Extract the [x, y] coordinate from the center of the cell holding the provided text.  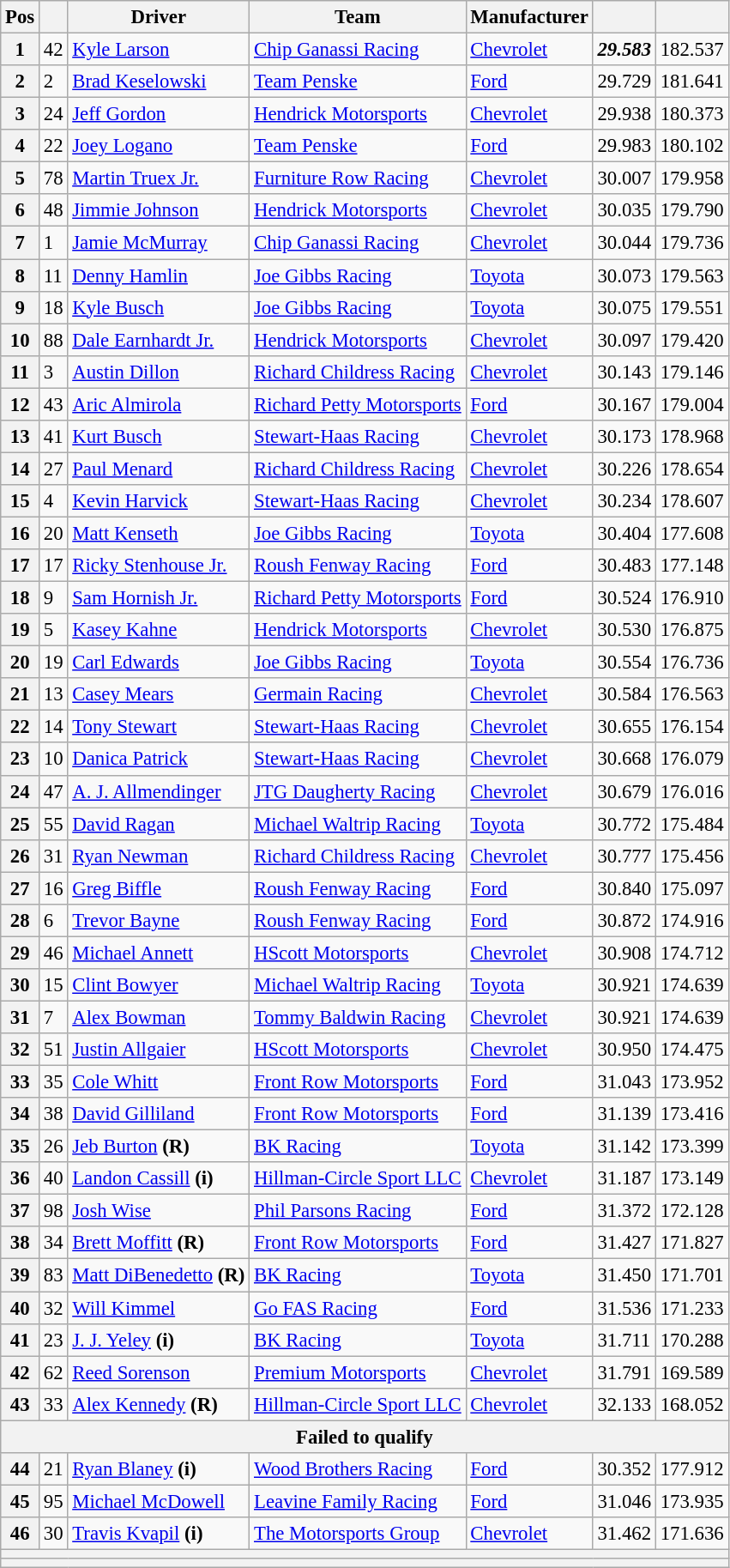
178.607 [691, 501]
Matt DiBenedetto (R) [159, 1275]
David Gilliland [159, 1114]
176.154 [691, 727]
31.711 [624, 1340]
Ryan Blaney (i) [159, 1469]
Kurt Busch [159, 437]
173.149 [691, 1178]
Trevor Bayne [159, 921]
180.102 [691, 146]
179.563 [691, 275]
182.537 [691, 50]
179.146 [691, 372]
176.736 [691, 663]
Michael Annett [159, 953]
98 [53, 1211]
31.372 [624, 1211]
173.416 [691, 1114]
31.427 [624, 1244]
Casey Mears [159, 694]
Cole Whitt [159, 1082]
179.004 [691, 404]
168.052 [691, 1404]
Manufacturer [529, 17]
30.097 [624, 340]
30.872 [624, 921]
31.043 [624, 1082]
30.167 [624, 404]
30.655 [624, 727]
37 [21, 1211]
Aric Almirola [159, 404]
47 [53, 791]
83 [53, 1275]
Premium Motorsports [358, 1372]
Tony Stewart [159, 727]
Martin Truex Jr. [159, 179]
179.551 [691, 307]
176.875 [691, 630]
Wood Brothers Racing [358, 1469]
Driver [159, 17]
Landon Cassill (i) [159, 1178]
Jeb Burton (R) [159, 1147]
Joey Logano [159, 146]
30.679 [624, 791]
178.968 [691, 437]
Jamie McMurray [159, 243]
29 [21, 953]
171.233 [691, 1308]
Kyle Larson [159, 50]
36 [21, 1178]
The Motorsports Group [358, 1534]
32.133 [624, 1404]
30.352 [624, 1469]
30.234 [624, 501]
180.373 [691, 114]
Austin Dillon [159, 372]
8 [21, 275]
Josh Wise [159, 1211]
173.399 [691, 1147]
Pos [21, 17]
175.456 [691, 856]
30.044 [624, 243]
J. J. Yeley (i) [159, 1340]
173.952 [691, 1082]
31.139 [624, 1114]
178.654 [691, 469]
30.908 [624, 953]
45 [21, 1501]
David Ragan [159, 824]
Furniture Row Racing [358, 179]
Team [358, 17]
Denny Hamlin [159, 275]
174.916 [691, 921]
30.668 [624, 760]
48 [53, 210]
Michael McDowell [159, 1501]
179.790 [691, 210]
30.840 [624, 888]
12 [21, 404]
95 [53, 1501]
Ricky Stenhouse Jr. [159, 566]
176.910 [691, 598]
Tommy Baldwin Racing [358, 1017]
30.173 [624, 437]
Carl Edwards [159, 663]
31.187 [624, 1178]
Alex Kennedy (R) [159, 1404]
Brett Moffitt (R) [159, 1244]
175.097 [691, 888]
177.912 [691, 1469]
173.935 [691, 1501]
Phil Parsons Racing [358, 1211]
174.712 [691, 953]
172.128 [691, 1211]
39 [21, 1275]
171.827 [691, 1244]
175.484 [691, 824]
31.462 [624, 1534]
Matt Kenseth [159, 533]
Travis Kvapil (i) [159, 1534]
Justin Allgaier [159, 1050]
Sam Hornish Jr. [159, 598]
88 [53, 340]
25 [21, 824]
Clint Bowyer [159, 985]
Greg Biffle [159, 888]
30.584 [624, 694]
Leavine Family Racing [358, 1501]
JTG Daugherty Racing [358, 791]
Kasey Kahne [159, 630]
A. J. Allmendinger [159, 791]
28 [21, 921]
176.079 [691, 760]
Danica Patrick [159, 760]
179.958 [691, 179]
174.475 [691, 1050]
31.450 [624, 1275]
169.589 [691, 1372]
30.483 [624, 566]
30.143 [624, 372]
62 [53, 1372]
176.016 [691, 791]
Kevin Harvick [159, 501]
55 [53, 824]
31.142 [624, 1147]
30.404 [624, 533]
30.007 [624, 179]
181.641 [691, 82]
Reed Sorenson [159, 1372]
31.791 [624, 1372]
31.536 [624, 1308]
Jimmie Johnson [159, 210]
Brad Keselowski [159, 82]
177.148 [691, 566]
Jeff Gordon [159, 114]
170.288 [691, 1340]
Ryan Newman [159, 856]
29.983 [624, 146]
30.530 [624, 630]
29.729 [624, 82]
31.046 [624, 1501]
171.701 [691, 1275]
Paul Menard [159, 469]
29.583 [624, 50]
44 [21, 1469]
30.524 [624, 598]
51 [53, 1050]
30.777 [624, 856]
Kyle Busch [159, 307]
29.938 [624, 114]
30.075 [624, 307]
Go FAS Racing [358, 1308]
Germain Racing [358, 694]
176.563 [691, 694]
177.608 [691, 533]
30.772 [624, 824]
Failed to qualify [365, 1437]
30.035 [624, 210]
30.226 [624, 469]
Will Kimmel [159, 1308]
78 [53, 179]
30.073 [624, 275]
179.420 [691, 340]
Dale Earnhardt Jr. [159, 340]
171.636 [691, 1534]
179.736 [691, 243]
Alex Bowman [159, 1017]
30.950 [624, 1050]
30.554 [624, 663]
